Find where the given text appears and provide that cell's center as [X, Y] coordinate. 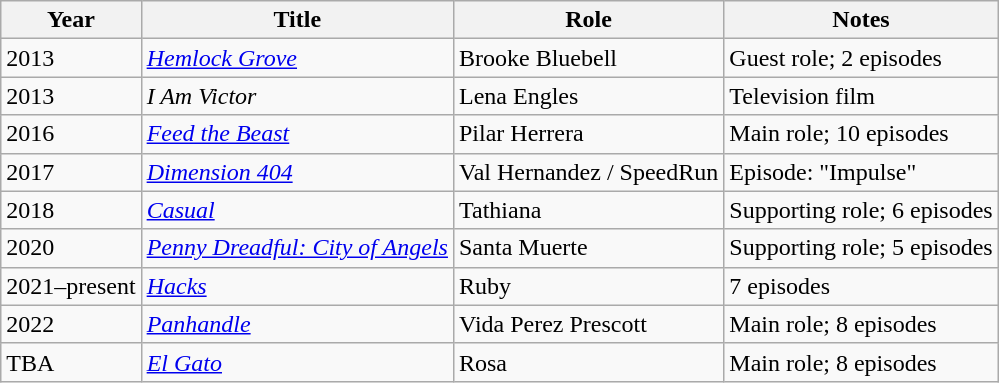
2017 [71, 172]
2016 [71, 134]
Supporting role; 6 episodes [861, 210]
Notes [861, 20]
Panhandle [297, 324]
Guest role; 2 episodes [861, 58]
2022 [71, 324]
Supporting role; 5 episodes [861, 248]
I Am Victor [297, 96]
Role [588, 20]
Santa Muerte [588, 248]
Tathiana [588, 210]
El Gato [297, 362]
TBA [71, 362]
Hacks [297, 286]
Penny Dreadful: City of Angels [297, 248]
Pilar Herrera [588, 134]
2018 [71, 210]
Vida Perez Prescott [588, 324]
Television film [861, 96]
Lena Engles [588, 96]
Val Hernandez / SpeedRun [588, 172]
Year [71, 20]
2020 [71, 248]
Dimension 404 [297, 172]
Title [297, 20]
Brooke Bluebell [588, 58]
Casual [297, 210]
Episode: "Impulse" [861, 172]
7 episodes [861, 286]
Ruby [588, 286]
2021–present [71, 286]
Rosa [588, 362]
Main role; 10 episodes [861, 134]
Hemlock Grove [297, 58]
Feed the Beast [297, 134]
